For the text-containing cell, return its midpoint in [X, Y] coordinate format. 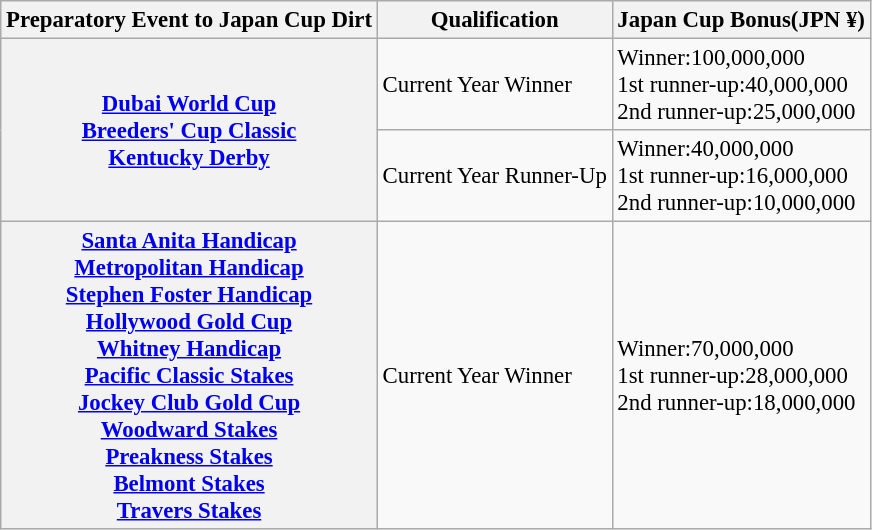
Winner:100,000,0001st runner-up:40,000,0002nd runner-up:25,000,000 [741, 85]
Qualification [494, 20]
Preparatory Event to Japan Cup Dirt [190, 20]
Winner:40,000,0001st runner-up:16,000,0002nd runner-up:10,000,000 [741, 176]
Japan Cup Bonus(JPN ¥) [741, 20]
Dubai World CupBreeders' Cup ClassicKentucky Derby [190, 130]
Winner:70,000,0001st runner-up:28,000,0002nd runner-up:18,000,000 [741, 376]
Current Year Runner-Up [494, 176]
